Scan for the cell matching the given text and deliver its (x, y) coordinate at center. 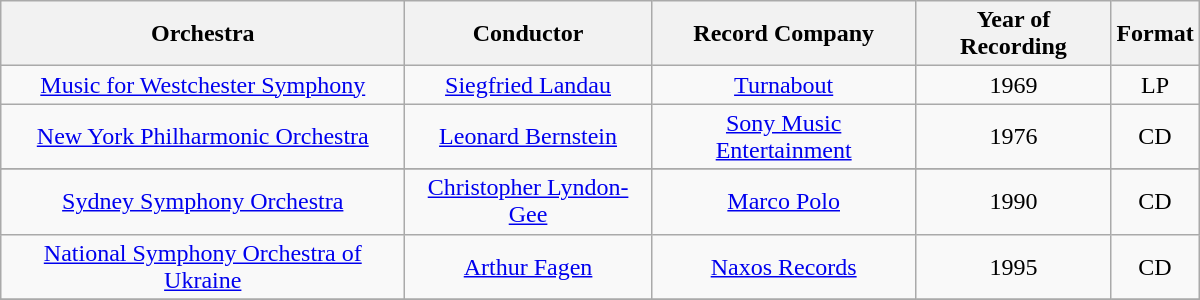
Arthur Fagen (528, 266)
1976 (1014, 136)
1990 (1014, 202)
1995 (1014, 266)
Music for Westchester Symphony (203, 85)
Christopher Lyndon-Gee (528, 202)
Year of Recording (1014, 34)
LP (1155, 85)
Naxos Records (784, 266)
Conductor (528, 34)
Leonard Bernstein (528, 136)
National Symphony Orchestra of Ukraine (203, 266)
1969 (1014, 85)
Sydney Symphony Orchestra (203, 202)
Siegfried Landau (528, 85)
Marco Polo (784, 202)
Format (1155, 34)
Sony Music Entertainment (784, 136)
Turnabout (784, 85)
Orchestra (203, 34)
Record Company (784, 34)
New York Philharmonic Orchestra (203, 136)
